Output the (x, y) coordinate of the center of the cell containing the given text.  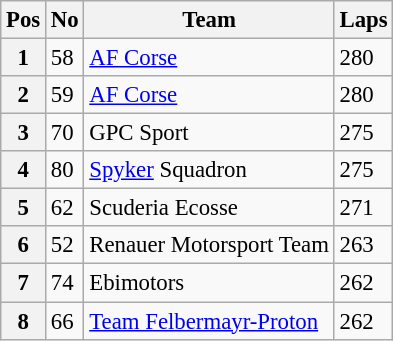
Laps (364, 20)
Spyker Squadron (209, 170)
2 (24, 95)
70 (65, 133)
GPC Sport (209, 133)
4 (24, 170)
Ebimotors (209, 283)
263 (364, 245)
Renauer Motorsport Team (209, 245)
52 (65, 245)
Pos (24, 20)
7 (24, 283)
66 (65, 321)
5 (24, 208)
Team (209, 20)
8 (24, 321)
80 (65, 170)
6 (24, 245)
Scuderia Ecosse (209, 208)
3 (24, 133)
No (65, 20)
74 (65, 283)
Team Felbermayr-Proton (209, 321)
1 (24, 58)
271 (364, 208)
59 (65, 95)
62 (65, 208)
58 (65, 58)
